Pinpoint the cell where the given text exists, returning its [x, y] midpoint coordinate. 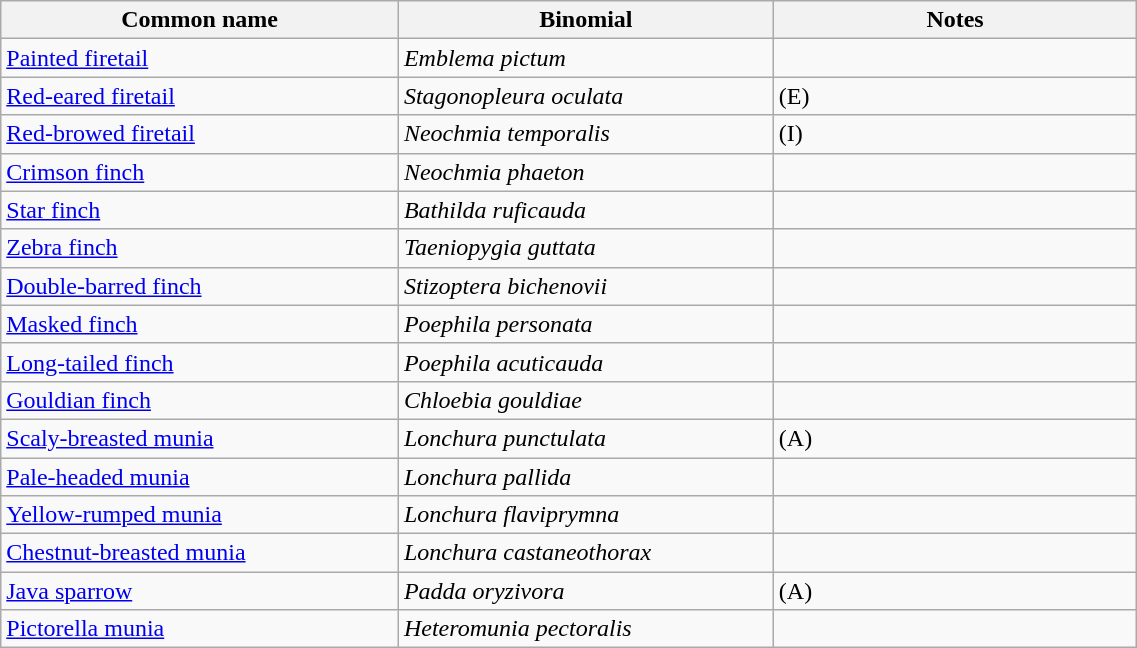
Pale-headed munia [200, 477]
Emblema pictum [586, 58]
Lonchura pallida [586, 477]
Heteromunia pectoralis [586, 629]
Pictorella munia [200, 629]
Double-barred finch [200, 286]
Zebra finch [200, 248]
Poephila personata [586, 324]
Bathilda ruficauda [586, 210]
Red-browed firetail [200, 134]
Common name [200, 20]
Red-eared firetail [200, 96]
Chestnut-breasted munia [200, 553]
Java sparrow [200, 591]
Lonchura punctulata [586, 438]
Taeniopygia guttata [586, 248]
Scaly-breasted munia [200, 438]
Notes [955, 20]
(E) [955, 96]
Stizoptera bichenovii [586, 286]
Neochmia temporalis [586, 134]
Stagonopleura oculata [586, 96]
Yellow-rumped munia [200, 515]
Padda oryzivora [586, 591]
(I) [955, 134]
Poephila acuticauda [586, 362]
Neochmia phaeton [586, 172]
Chloebia gouldiae [586, 400]
Crimson finch [200, 172]
Painted firetail [200, 58]
Masked finch [200, 324]
Gouldian finch [200, 400]
Binomial [586, 20]
Lonchura castaneothorax [586, 553]
Star finch [200, 210]
Long-tailed finch [200, 362]
Lonchura flaviprymna [586, 515]
